Identify which cell holds the provided text, then report its (x, y) central coordinate. 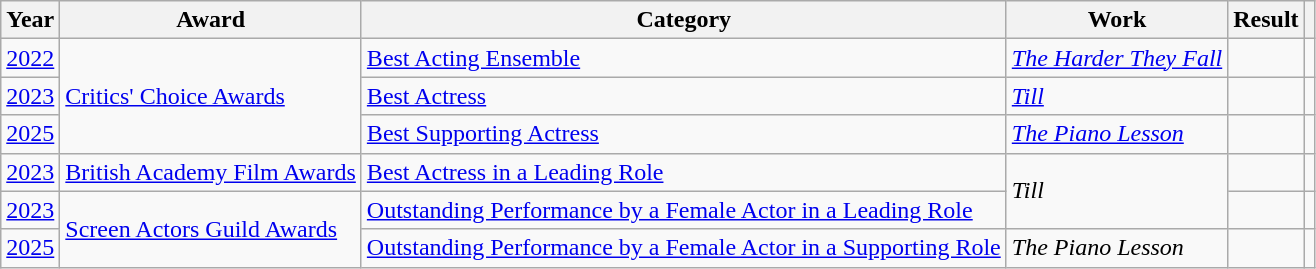
Best Actress (684, 96)
Outstanding Performance by a Female Actor in a Leading Role (684, 210)
Critics' Choice Awards (211, 96)
2022 (30, 58)
Award (211, 20)
Screen Actors Guild Awards (211, 229)
Best Supporting Actress (684, 134)
Best Acting Ensemble (684, 58)
Result (1266, 20)
Best Actress in a Leading Role (684, 172)
Work (1116, 20)
Category (684, 20)
Outstanding Performance by a Female Actor in a Supporting Role (684, 248)
British Academy Film Awards (211, 172)
Year (30, 20)
The Harder They Fall (1116, 58)
